Locate the cell with the specified text and output its (X, Y) center coordinate. 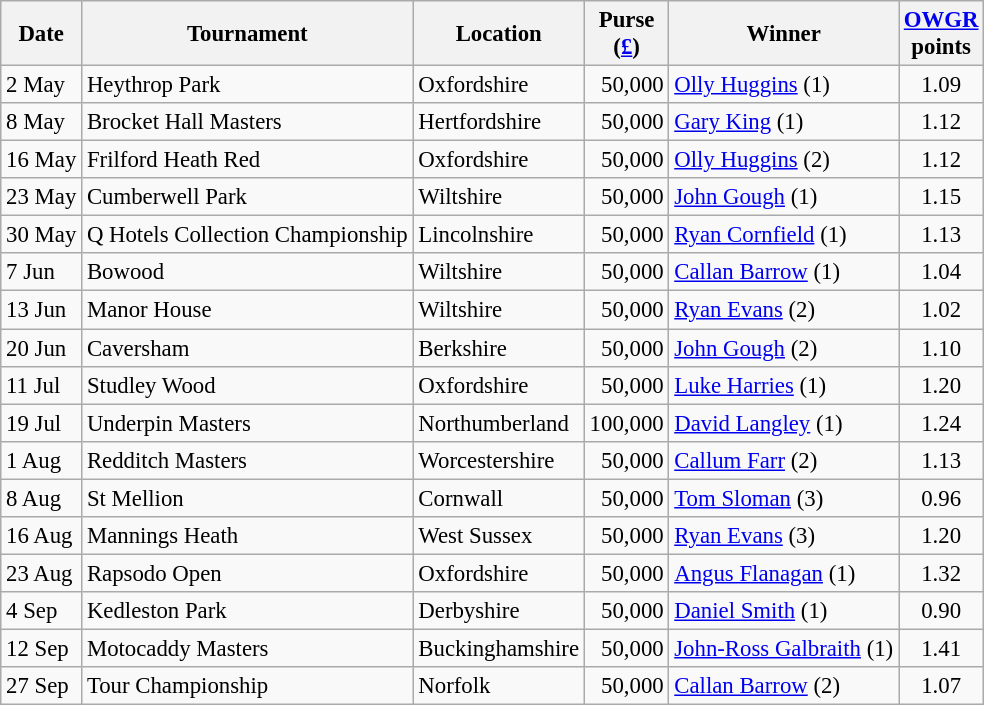
1.04 (940, 273)
Olly Huggins (1) (784, 85)
1.09 (940, 85)
Berkshire (498, 348)
1.41 (940, 648)
27 Sep (42, 686)
John-Ross Galbraith (1) (784, 648)
100,000 (626, 423)
Brocket Hall Masters (248, 122)
David Langley (1) (784, 423)
Tournament (248, 34)
OWGRpoints (940, 34)
Underpin Masters (248, 423)
13 Jun (42, 310)
19 Jul (42, 423)
Norfolk (498, 686)
12 Sep (42, 648)
Hertfordshire (498, 122)
West Sussex (498, 536)
7 Jun (42, 273)
0.90 (940, 611)
23 May (42, 197)
Cornwall (498, 498)
Date (42, 34)
1.15 (940, 197)
Frilford Heath Red (248, 160)
Location (498, 34)
4 Sep (42, 611)
Q Hotels Collection Championship (248, 235)
Purse(£) (626, 34)
Kedleston Park (248, 611)
Daniel Smith (1) (784, 611)
Tom Sloman (3) (784, 498)
Callum Farr (2) (784, 460)
Studley Wood (248, 385)
Rapsodo Open (248, 573)
Derbyshire (498, 611)
Cumberwell Park (248, 197)
John Gough (2) (784, 348)
1.10 (940, 348)
Callan Barrow (1) (784, 273)
Northumberland (498, 423)
Tour Championship (248, 686)
Caversham (248, 348)
Ryan Evans (2) (784, 310)
8 May (42, 122)
1.07 (940, 686)
St Mellion (248, 498)
Angus Flanagan (1) (784, 573)
11 Jul (42, 385)
Lincolnshire (498, 235)
30 May (42, 235)
Luke Harries (1) (784, 385)
1.24 (940, 423)
Winner (784, 34)
Buckinghamshire (498, 648)
Heythrop Park (248, 85)
Motocaddy Masters (248, 648)
Ryan Evans (3) (784, 536)
Gary King (1) (784, 122)
0.96 (940, 498)
1.02 (940, 310)
1 Aug (42, 460)
John Gough (1) (784, 197)
Worcestershire (498, 460)
1.32 (940, 573)
Callan Barrow (2) (784, 686)
Olly Huggins (2) (784, 160)
Mannings Heath (248, 536)
16 May (42, 160)
8 Aug (42, 498)
Redditch Masters (248, 460)
23 Aug (42, 573)
16 Aug (42, 536)
2 May (42, 85)
20 Jun (42, 348)
Bowood (248, 273)
Manor House (248, 310)
Ryan Cornfield (1) (784, 235)
